Capture the cell that displays the provided text and extract its (x, y) central coordinate. 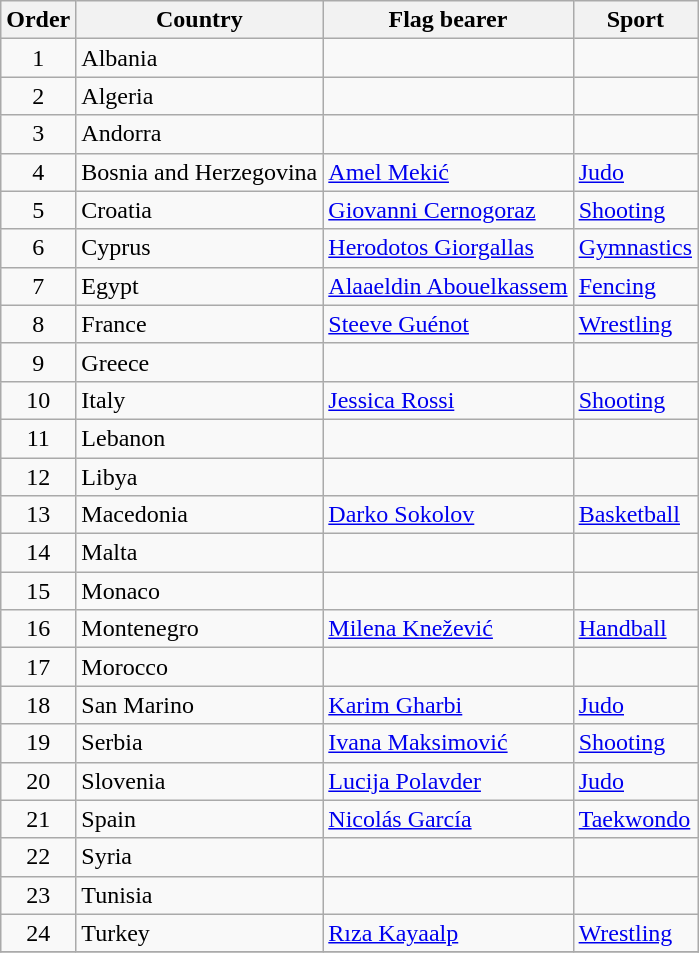
Giovanni Cernogoraz (448, 210)
14 (38, 553)
Ivana Maksimović (448, 743)
Handball (635, 629)
Jessica Rossi (448, 400)
Milena Knežević (448, 629)
Bosnia and Herzegovina (200, 172)
Morocco (200, 667)
9 (38, 362)
Gymnastics (635, 248)
Taekwondo (635, 819)
10 (38, 400)
15 (38, 591)
Fencing (635, 286)
5 (38, 210)
Serbia (200, 743)
Amel Mekić (448, 172)
Darko Sokolov (448, 515)
Karim Gharbi (448, 705)
16 (38, 629)
Basketball (635, 515)
France (200, 324)
Montenegro (200, 629)
Monaco (200, 591)
Country (200, 20)
Italy (200, 400)
21 (38, 819)
11 (38, 438)
1 (38, 58)
San Marino (200, 705)
Croatia (200, 210)
12 (38, 477)
Egypt (200, 286)
Macedonia (200, 515)
4 (38, 172)
Spain (200, 819)
Cyprus (200, 248)
Flag bearer (448, 20)
Turkey (200, 933)
19 (38, 743)
Algeria (200, 96)
24 (38, 933)
Andorra (200, 134)
2 (38, 96)
Lebanon (200, 438)
3 (38, 134)
7 (38, 286)
Rıza Kayaalp (448, 933)
Syria (200, 857)
Sport (635, 20)
Lucija Polavder (448, 781)
Steeve Guénot (448, 324)
6 (38, 248)
Libya (200, 477)
Alaaeldin Abouelkassem (448, 286)
17 (38, 667)
Greece (200, 362)
Slovenia (200, 781)
Herodotos Giorgallas (448, 248)
Tunisia (200, 895)
13 (38, 515)
Malta (200, 553)
20 (38, 781)
23 (38, 895)
22 (38, 857)
Albania (200, 58)
Order (38, 20)
18 (38, 705)
8 (38, 324)
Nicolás García (448, 819)
